Provide the [x, y] coordinate of the cell's center where the given text is located.  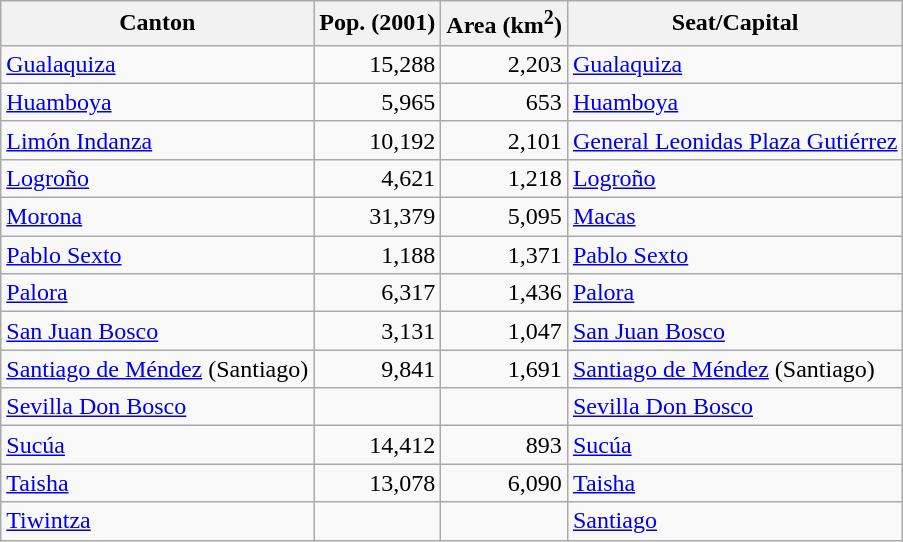
2,203 [504, 64]
15,288 [378, 64]
3,131 [378, 331]
31,379 [378, 217]
Morona [158, 217]
Seat/Capital [735, 24]
6,317 [378, 293]
Limón Indanza [158, 140]
14,412 [378, 445]
653 [504, 102]
893 [504, 445]
1,436 [504, 293]
13,078 [378, 483]
Tiwintza [158, 521]
1,218 [504, 178]
Canton [158, 24]
4,621 [378, 178]
1,691 [504, 369]
Area (km2) [504, 24]
5,095 [504, 217]
2,101 [504, 140]
9,841 [378, 369]
1,188 [378, 255]
General Leonidas Plaza Gutiérrez [735, 140]
6,090 [504, 483]
Pop. (2001) [378, 24]
Macas [735, 217]
5,965 [378, 102]
10,192 [378, 140]
1,047 [504, 331]
Santiago [735, 521]
1,371 [504, 255]
